Determine the [X, Y] coordinate at the center of the cell enclosing the given text.  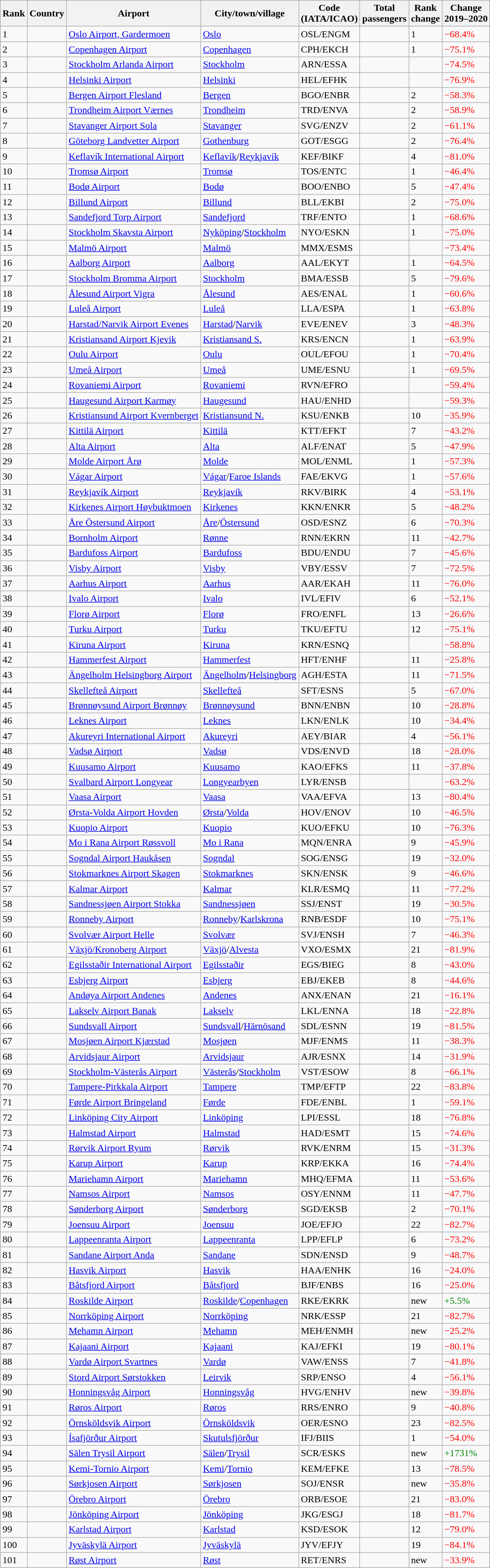
CPH/EKCH [329, 49]
−76.0% [466, 583]
−16.1% [466, 995]
−42.7% [466, 538]
34 [14, 538]
RKV/BIRK [329, 492]
48 [14, 751]
Joensuu Airport [134, 1224]
80 [14, 1240]
Sønderborg Airport [134, 1209]
Ängelholm Helsingborg Airport [134, 675]
71 [14, 1102]
ANX/ENAN [329, 995]
Växjö/Kronoberg Airport [134, 950]
Nyköping/Stockholm [250, 233]
Leirvik [250, 1377]
−48.2% [466, 507]
TMP/EFTP [329, 1087]
SVJ/ENSH [329, 935]
Mosjøen Airport Kjærstad [134, 1041]
35 [14, 553]
BLL/EKBI [329, 202]
−34.4% [466, 721]
EVE/ENEV [329, 324]
Trondheim Airport Værnes [134, 110]
77 [14, 1194]
Norrköping [250, 1316]
SOG/ENSG [329, 858]
HOV/ENOV [329, 812]
LLA/ESPA [329, 309]
79 [14, 1224]
Kristiansund Airport Kvernberget [134, 415]
Oslo Airport, Gardermoen [134, 34]
FAE/EKVG [329, 477]
Sogndal [250, 858]
Visby Airport [134, 568]
Andøya Airport Andenes [134, 995]
Akureyri [250, 736]
−84.1% [466, 1545]
Mosjøen [250, 1041]
55 [14, 858]
Molde Airport Årø [134, 461]
−66.1% [466, 1072]
Skellefteå [250, 690]
49 [14, 767]
Namsos [250, 1194]
−59.1% [466, 1102]
30 [14, 477]
Aarhus Airport [134, 583]
−59.4% [466, 385]
−48.7% [466, 1255]
Namsos Airport [134, 1194]
Stockholm-Västerås Airport [134, 1072]
−46.4% [466, 171]
MQN/ENRA [329, 843]
RRS/ENRO [329, 1407]
81 [14, 1255]
Bornholm Airport [134, 538]
Ronneby/Karlskrona [250, 919]
−58.3% [466, 95]
Rørvik [250, 1148]
−48.3% [466, 324]
−71.5% [466, 675]
99 [14, 1530]
39 [14, 614]
KSD/ESOK [329, 1530]
−74.5% [466, 65]
Västerås/Stockholm [250, 1072]
Luleå Airport [134, 309]
Alta [250, 446]
Stockholm Bromma Airport [134, 278]
90 [14, 1392]
TRF/ENTO [329, 217]
57 [14, 888]
94 [14, 1453]
−46.6% [466, 873]
JYV/EFJY [329, 1545]
MOL/ENML [329, 461]
Totalpassengers [384, 14]
Egilsstaðir [250, 965]
KTT/EFKT [329, 431]
43 [14, 675]
+1731% [466, 1453]
MMX/ESMS [329, 248]
−74.4% [466, 1163]
93 [14, 1438]
66 [14, 1026]
Jyväskylä [250, 1545]
Tampere-Pirkkala Airport [134, 1087]
Vaasa Airport [134, 797]
ORB/ESOE [329, 1499]
−32.0% [466, 858]
KSU/ENKB [329, 415]
AAR/EKAH [329, 583]
44 [14, 690]
KLR/ESMQ [329, 888]
Country [47, 14]
Vaasa [250, 797]
KUO/EFKU [329, 827]
HVG/ENHV [329, 1392]
−39.8% [466, 1392]
Vágar/Faroe Islands [250, 477]
−59.3% [466, 400]
97 [14, 1499]
KEF/BIKF [329, 156]
Kiruna [250, 644]
Sandnessjøen Airport Stokka [134, 904]
Halmstad Airport [134, 1133]
Luleå [250, 309]
Aalborg Airport [134, 263]
Arvidsjaur Airport [134, 1056]
−67.0% [466, 690]
RVN/EFRO [329, 385]
29 [14, 461]
KEM/EFKE [329, 1469]
VXO/ESMX [329, 950]
KRS/ENCN [329, 339]
OSD/ESNZ [329, 522]
TRD/ENVA [329, 110]
Haugesund [250, 400]
Skellefteå Airport [134, 690]
Esbjerg [250, 980]
−40.8% [466, 1407]
AJR/ESNX [329, 1056]
Kalmar Airport [134, 888]
−80.4% [466, 797]
Ivalo Airport [134, 599]
FDE/ENBL [329, 1102]
Umeå [250, 370]
MJF/ENMS [329, 1041]
EBJ/EKEB [329, 980]
Mehamn [250, 1331]
Roskilde/Copenhagen [250, 1301]
Oslo [250, 34]
Longyearbyen [250, 782]
−63.8% [466, 309]
Lappeenranta [250, 1240]
Aarhus [250, 583]
Rovaniemi [250, 385]
Bodø [250, 186]
−79.0% [466, 1530]
Turku Airport [134, 629]
RNB/ESDF [329, 919]
−76.8% [466, 1117]
KKN/ENKR [329, 507]
101 [14, 1560]
Stokmarknes [250, 873]
Joensuu [250, 1224]
City/town/village [250, 14]
Linköping City Airport [134, 1117]
−31.9% [466, 1056]
−24.0% [466, 1270]
AES/ENAL [329, 293]
Jönköping [250, 1514]
Sandefjord Torp Airport [134, 217]
67 [14, 1041]
Kajaani [250, 1346]
Bardufoss [250, 553]
Svolvær [250, 935]
Alta Airport [134, 446]
Vadsø Airport [134, 751]
70 [14, 1087]
Førde [250, 1102]
−70.4% [466, 354]
Turku [250, 629]
−78.5% [466, 1469]
SDL/ESNN [329, 1026]
BDU/ENDU [329, 553]
Oulu [250, 354]
Reykjavík Airport [134, 492]
Mariehamn [250, 1178]
NRK/ESSP [329, 1316]
Karup [250, 1163]
−35.9% [466, 415]
BNN/ENBN [329, 706]
RET/ENRS [329, 1560]
OUL/EFOU [329, 354]
Rankchange [425, 14]
Lakselv [250, 1011]
Sandnessjøen [250, 904]
−77.2% [466, 888]
KAJ/EFKI [329, 1346]
BGO/ENBR [329, 95]
ARN/ESSA [329, 65]
Airport [134, 14]
OER/ESNO [329, 1423]
RKE/EKRK [329, 1301]
SKN/ENSK [329, 873]
Rovaniemi Airport [134, 385]
IVL/EFIV [329, 599]
VBY/ESSV [329, 568]
Bergen [250, 95]
AGH/ESTA [329, 675]
Karlstad [250, 1530]
−80.1% [466, 1346]
SVG/ENZV [329, 125]
Tromsø Airport [134, 171]
SCR/ESKS [329, 1453]
−70.1% [466, 1209]
Kristiansund N. [250, 415]
LKN/ENLK [329, 721]
Kuusamo [250, 767]
Kajaani Airport [134, 1346]
Stavanger [250, 125]
NYO/ESKN [329, 233]
Kristiansand S. [250, 339]
TKU/EFTU [329, 629]
−68.4% [466, 34]
Førde Airport Bringeland [134, 1102]
Stokmarknes Airport Skagen [134, 873]
26 [14, 415]
−68.6% [466, 217]
−33.9% [466, 1560]
Akureyri International Airport [134, 736]
Andenes [250, 995]
Vardø Airport Svartnes [134, 1362]
Jönköping Airport [134, 1514]
84 [14, 1301]
Sälen/Trysil [250, 1453]
BJF/ENBS [329, 1285]
Oulu Airport [134, 354]
87 [14, 1346]
Stavanger Airport Sola [134, 125]
Kalmar [250, 888]
Roskilde Airport [134, 1301]
Haugesund Airport Karmøy [134, 400]
56 [14, 873]
53 [14, 827]
78 [14, 1209]
−44.6% [466, 980]
−79.6% [466, 278]
38 [14, 599]
Ivalo [250, 599]
−53.1% [466, 492]
−76.9% [466, 80]
−76.3% [466, 827]
BOO/ENBO [329, 186]
45 [14, 706]
Örebro Airport [134, 1499]
20 [14, 324]
Linköping [250, 1117]
−28.0% [466, 751]
Kuusamo Airport [134, 767]
−81.5% [466, 1026]
VAW/ENSS [329, 1362]
−25.8% [466, 660]
Örnsköldsvik [250, 1423]
Bodø Airport [134, 186]
Billund [250, 202]
25 [14, 400]
91 [14, 1407]
17 [14, 278]
Stockholm Skavsta Airport [134, 233]
Jyväskylä Airport [134, 1545]
Ronneby Airport [134, 919]
−83.8% [466, 1087]
Båtsfjord [250, 1285]
Båtsfjord Airport [134, 1285]
Code(IATA/ICAO) [329, 14]
Sandane [250, 1255]
SGD/EKSB [329, 1209]
LKL/ENNA [329, 1011]
−64.5% [466, 263]
Svolvær Airport Helle [134, 935]
KRN/ESNQ [329, 644]
96 [14, 1484]
MHQ/EFMA [329, 1178]
−35.8% [466, 1484]
Stockholm Arlanda Airport [134, 65]
−53.6% [466, 1178]
Egilsstaðir International Airport [134, 965]
Norrköping Airport [134, 1316]
Åre Östersund Airport [134, 522]
OSL/ENGM [329, 34]
−73.4% [466, 248]
Arvidsjaur [250, 1056]
Leknes [250, 721]
Sørkjosen Airport [134, 1484]
68 [14, 1056]
−31.3% [466, 1148]
Trondheim [250, 110]
Vardø [250, 1362]
36 [14, 568]
Vágar Airport [134, 477]
LYR/ENSB [329, 782]
Aalborg [250, 263]
Karup Airport [134, 1163]
Kuopio [250, 827]
−47.4% [466, 186]
Bergen Airport Flesland [134, 95]
Sundsvall/Härnösand [250, 1026]
HAA/ENHK [329, 1270]
−76.4% [466, 141]
−81.0% [466, 156]
Kirkenes [250, 507]
65 [14, 1011]
51 [14, 797]
FRO/ENFL [329, 614]
AEY/BIAR [329, 736]
73 [14, 1133]
Copenhagen Airport [134, 49]
−73.2% [466, 1240]
Molde [250, 461]
Svalbard Airport Longyear [134, 782]
Kuopio Airport [134, 827]
IFJ/BIIS [329, 1438]
Billund Airport [134, 202]
Mehamn Airport [134, 1331]
Vadsø [250, 751]
−37.8% [466, 767]
Växjö/Alvesta [250, 950]
−58.8% [466, 644]
Sandane Airport Anda [134, 1255]
Leknes Airport [134, 721]
−60.6% [466, 293]
33 [14, 522]
47 [14, 736]
Tampere [250, 1087]
−69.5% [466, 370]
Keflavík/Reykjavík [250, 156]
Örnsköldsvik Airport [134, 1423]
50 [14, 782]
SFT/ESNS [329, 690]
−47.9% [466, 446]
UME/ESNU [329, 370]
Malmö Airport [134, 248]
−47.7% [466, 1194]
74 [14, 1148]
Røst [250, 1560]
−43.2% [466, 431]
Lappeenranta Airport [134, 1240]
−63.9% [466, 339]
83 [14, 1285]
−58.9% [466, 110]
98 [14, 1514]
−38.3% [466, 1041]
40 [14, 629]
Røros [250, 1407]
Gothenburg [250, 141]
Ängelholm/Helsingborg [250, 675]
−41.8% [466, 1362]
Visby [250, 568]
SDN/ENSD [329, 1255]
VDS/ENVD [329, 751]
Ålesund [250, 293]
Mo i Rana Airport Røssvoll [134, 843]
KAO/EFKS [329, 767]
89 [14, 1377]
Bardufoss Airport [134, 553]
Lakselv Airport Banak [134, 1011]
82 [14, 1270]
HAU/ENHD [329, 400]
72 [14, 1117]
KRP/EKKA [329, 1163]
28 [14, 446]
Halmstad [250, 1133]
31 [14, 492]
75 [14, 1163]
88 [14, 1362]
−22.8% [466, 1011]
HAD/ESMT [329, 1133]
Ørsta/Volda [250, 812]
Hammerfest Airport [134, 660]
−45.6% [466, 553]
42 [14, 660]
32 [14, 507]
−46.3% [466, 935]
RVK/ENRM [329, 1148]
HEL/EFHK [329, 80]
−81.7% [466, 1514]
VST/ESOW [329, 1072]
Brønnøysund Airport Brønnøy [134, 706]
64 [14, 995]
JKG/ESGJ [329, 1514]
SRP/ENSO [329, 1377]
Ísafjörður Airport [134, 1438]
Florø Airport [134, 614]
OSY/ENNM [329, 1194]
SSJ/ENST [329, 904]
Malmö [250, 248]
Copenhagen [250, 49]
Keflavík International Airport [134, 156]
Göteborg Landvetter Airport [134, 141]
SOJ/ENSR [329, 1484]
Örebro [250, 1499]
−57.3% [466, 461]
58 [14, 904]
−45.9% [466, 843]
Kiruna Airport [134, 644]
Sundsvall Airport [134, 1026]
46 [14, 721]
Kittilä [250, 431]
Hasvik Airport [134, 1270]
85 [14, 1316]
Harstad/Narvik Airport Evenes [134, 324]
Rank [14, 14]
Harstad/Narvik [250, 324]
Røst Airport [134, 1560]
Helsinki [250, 80]
Kittilä Airport [134, 431]
Sandefjord [250, 217]
Reykjavík [250, 492]
−74.6% [466, 1133]
−46.5% [466, 812]
Change2019–2020 [466, 14]
−57.6% [466, 477]
Mo i Rana [250, 843]
60 [14, 935]
Kirkenes Airport Høybuktmoen [134, 507]
−43.0% [466, 965]
−70.3% [466, 522]
Honningsvåg Airport [134, 1392]
Rørvik Airport Ryum [134, 1148]
Esbjerg Airport [134, 980]
Helsinki Airport [134, 80]
EGS/BIEG [329, 965]
−82.5% [466, 1423]
Brønnøysund [250, 706]
−63.2% [466, 782]
Honningsvåg [250, 1392]
Røros Airport [134, 1407]
−61.1% [466, 125]
Sørkjosen [250, 1484]
Ålesund Airport Vigra [134, 293]
76 [14, 1178]
27 [14, 431]
69 [14, 1072]
92 [14, 1423]
61 [14, 950]
TOS/ENTC [329, 171]
Hasvik [250, 1270]
Mariehamn Airport [134, 1178]
LPP/EFLP [329, 1240]
Sønderborg [250, 1209]
Rønne [250, 538]
Stord Airport Sørstokken [134, 1377]
−54.0% [466, 1438]
−25.0% [466, 1285]
Skutulsfjörður [250, 1438]
−30.5% [466, 904]
63 [14, 980]
24 [14, 385]
52 [14, 812]
AAL/EKYT [329, 263]
GOT/ESGG [329, 141]
BMA/ESSB [329, 278]
MEH/ENMH [329, 1331]
−25.2% [466, 1331]
37 [14, 583]
86 [14, 1331]
−72.5% [466, 568]
Florø [250, 614]
Tromsø [250, 171]
Åre/Östersund [250, 522]
−81.9% [466, 950]
54 [14, 843]
41 [14, 644]
Kristiansand Airport Kjevik [134, 339]
RNN/EKRN [329, 538]
JOE/EFJO [329, 1224]
HFT/ENHF [329, 660]
59 [14, 919]
Kemi/Tornio [250, 1469]
Kemi-Tornio Airport [134, 1469]
−83.0% [466, 1499]
VAA/EFVA [329, 797]
Ørsta-Volda Airport Hovden [134, 812]
−52.1% [466, 599]
95 [14, 1469]
LPI/ESSL [329, 1117]
Sälen Trysil Airport [134, 1453]
Umeå Airport [134, 370]
ALF/ENAT [329, 446]
Hammerfest [250, 660]
−26.6% [466, 614]
−28.8% [466, 706]
100 [14, 1545]
+5.5% [466, 1301]
Karlstad Airport [134, 1530]
Sogndal Airport Haukåsen [134, 858]
62 [14, 965]
